Return [x, y] of the center of cell containing provided text 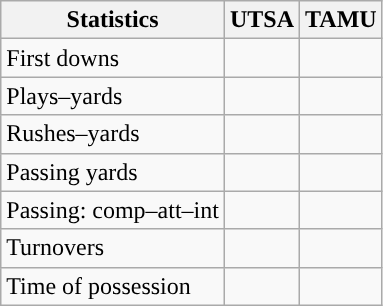
Turnovers [113, 248]
Passing yards [113, 172]
First downs [113, 58]
Rushes–yards [113, 134]
Plays–yards [113, 96]
UTSA [262, 20]
Statistics [113, 20]
Passing: comp–att–int [113, 210]
Time of possession [113, 286]
TAMU [342, 20]
